Return the [x, y] coordinate for the center point of the cell that contains the specified text.  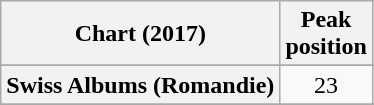
Peakposition [326, 34]
Swiss Albums (Romandie) [140, 85]
Chart (2017) [140, 34]
23 [326, 85]
